Extract the [x, y] coordinate from the center of the cell holding the provided text.  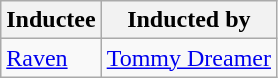
Raven [51, 58]
Inductee [51, 20]
Tommy Dreamer [188, 58]
Inducted by [188, 20]
